Search for the cell housing the specified text and yield its [x, y] center coordinate. 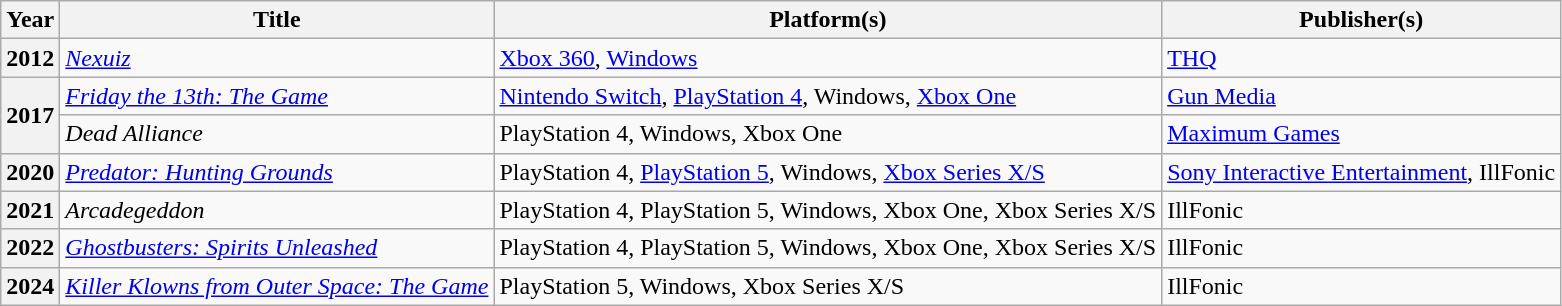
Dead Alliance [277, 134]
2020 [30, 172]
PlayStation 5, Windows, Xbox Series X/S [828, 286]
Predator: Hunting Grounds [277, 172]
Sony Interactive Entertainment, IllFonic [1362, 172]
Nexuiz [277, 58]
Ghostbusters: Spirits Unleashed [277, 248]
2012 [30, 58]
Nintendo Switch, PlayStation 4, Windows, Xbox One [828, 96]
Publisher(s) [1362, 20]
Killer Klowns from Outer Space: The Game [277, 286]
Friday the 13th: The Game [277, 96]
2017 [30, 115]
THQ [1362, 58]
Xbox 360, Windows [828, 58]
Year [30, 20]
2024 [30, 286]
Arcadegeddon [277, 210]
PlayStation 4, Windows, Xbox One [828, 134]
2022 [30, 248]
2021 [30, 210]
Title [277, 20]
PlayStation 4, PlayStation 5, Windows, Xbox Series X/S [828, 172]
Maximum Games [1362, 134]
Platform(s) [828, 20]
Gun Media [1362, 96]
